Identify which cell holds the provided text, then report its [x, y] central coordinate. 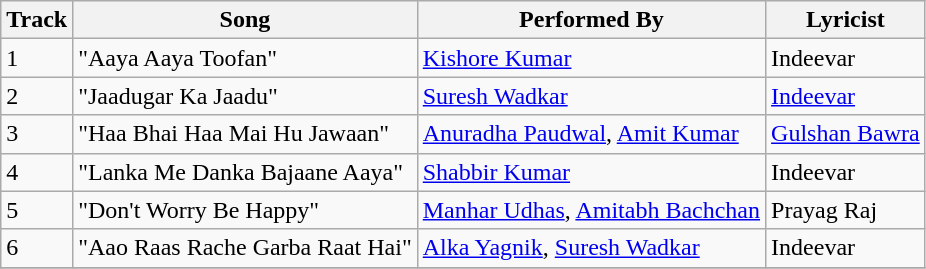
Prayag Raj [846, 210]
Song [246, 20]
Manhar Udhas, Amitabh Bachchan [591, 210]
Alka Yagnik, Suresh Wadkar [591, 248]
3 [37, 134]
5 [37, 210]
"Jaadugar Ka Jaadu" [246, 96]
1 [37, 58]
Gulshan Bawra [846, 134]
4 [37, 172]
"Lanka Me Danka Bajaane Aaya" [246, 172]
Performed By [591, 20]
"Haa Bhai Haa Mai Hu Jawaan" [246, 134]
Lyricist [846, 20]
Kishore Kumar [591, 58]
Shabbir Kumar [591, 172]
"Aaya Aaya Toofan" [246, 58]
"Don't Worry Be Happy" [246, 210]
2 [37, 96]
"Aao Raas Rache Garba Raat Hai" [246, 248]
Anuradha Paudwal, Amit Kumar [591, 134]
Track [37, 20]
6 [37, 248]
Suresh Wadkar [591, 96]
